Output the [X, Y] coordinate of the center of the cell containing the given text.  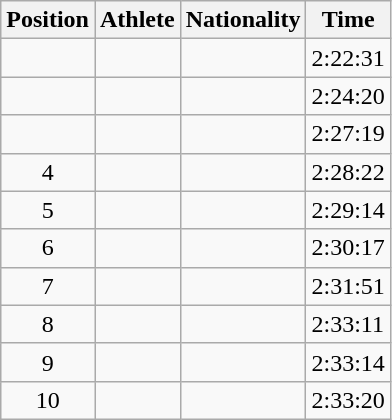
2:29:14 [348, 210]
5 [48, 210]
2:33:20 [348, 400]
6 [48, 248]
2:27:19 [348, 134]
9 [48, 362]
7 [48, 286]
2:33:14 [348, 362]
Position [48, 20]
2:24:20 [348, 96]
Athlete [137, 20]
2:22:31 [348, 58]
4 [48, 172]
2:28:22 [348, 172]
2:30:17 [348, 248]
Time [348, 20]
10 [48, 400]
8 [48, 324]
Nationality [243, 20]
2:31:51 [348, 286]
2:33:11 [348, 324]
